Detect which cell encompasses the target text, then output its [X, Y] center coordinate. 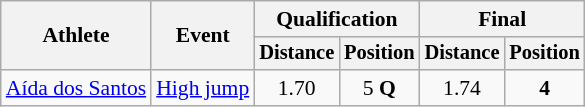
1.70 [296, 88]
Event [202, 36]
Aída dos Santos [76, 88]
Qualification [336, 19]
5 Q [379, 88]
4 [544, 88]
Final [502, 19]
1.74 [462, 88]
Athlete [76, 36]
High jump [202, 88]
